Scan for the cell matching the given text and deliver its [x, y] coordinate at center. 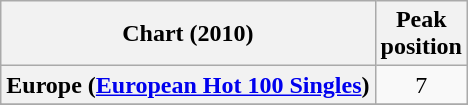
7 [421, 85]
Europe (European Hot 100 Singles) [188, 85]
Chart (2010) [188, 34]
Peakposition [421, 34]
